Provide the (X, Y) coordinate of the cell's center where the given text is located.  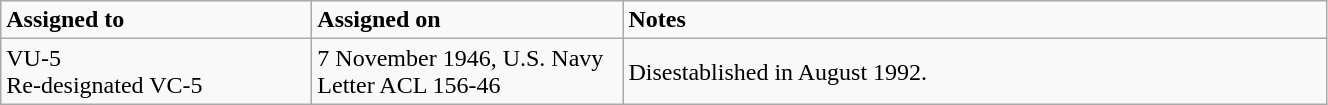
VU-5Re-designated VC-5 (156, 72)
Notes (975, 20)
7 November 1946, U.S. Navy Letter ACL 156-46 (468, 72)
Assigned to (156, 20)
Disestablished in August 1992. (975, 72)
Assigned on (468, 20)
